Scan for the cell matching the given text and deliver its (X, Y) coordinate at center. 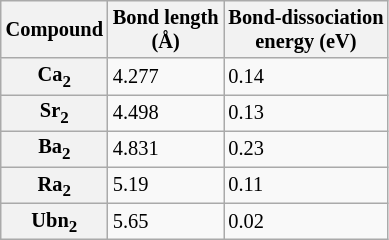
4.277 (166, 76)
Ra2 (54, 185)
Bond-dissociationenergy (eV) (306, 29)
0.13 (306, 112)
Ca2 (54, 76)
0.14 (306, 76)
5.65 (166, 221)
4.498 (166, 112)
5.19 (166, 185)
Sr2 (54, 112)
0.23 (306, 148)
Ba2 (54, 148)
4.831 (166, 148)
Bond length(Å) (166, 29)
Compound (54, 29)
0.11 (306, 185)
0.02 (306, 221)
Ubn2 (54, 221)
